Provide the [X, Y] coordinate of the cell's center where the given text is located.  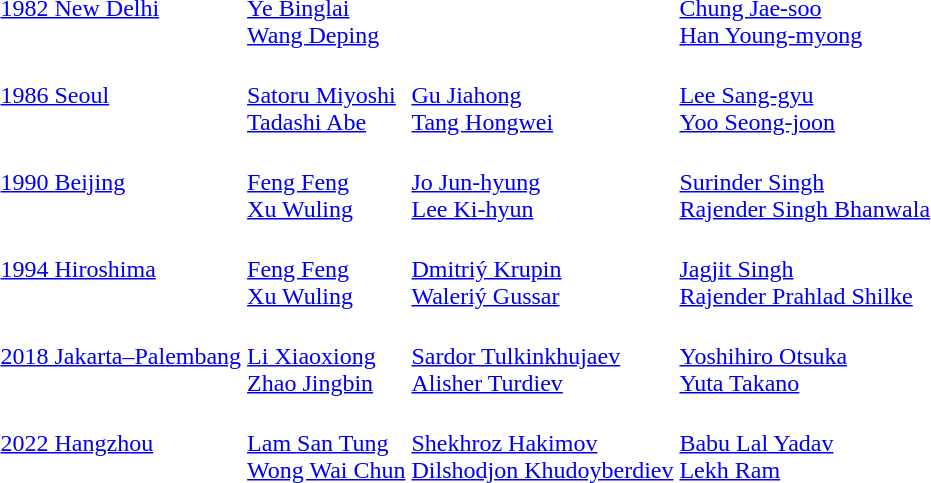
Dmitriý KrupinWaleriý Gussar [542, 269]
Sardor TulkinkhujaevAlisher Turdiev [542, 356]
Li XiaoxiongZhao Jingbin [326, 356]
Satoru MiyoshiTadashi Abe [326, 95]
Jo Jun-hyungLee Ki-hyun [542, 182]
Gu JiahongTang Hongwei [542, 95]
